Pinpoint the cell where the given text exists, returning its (X, Y) midpoint coordinate. 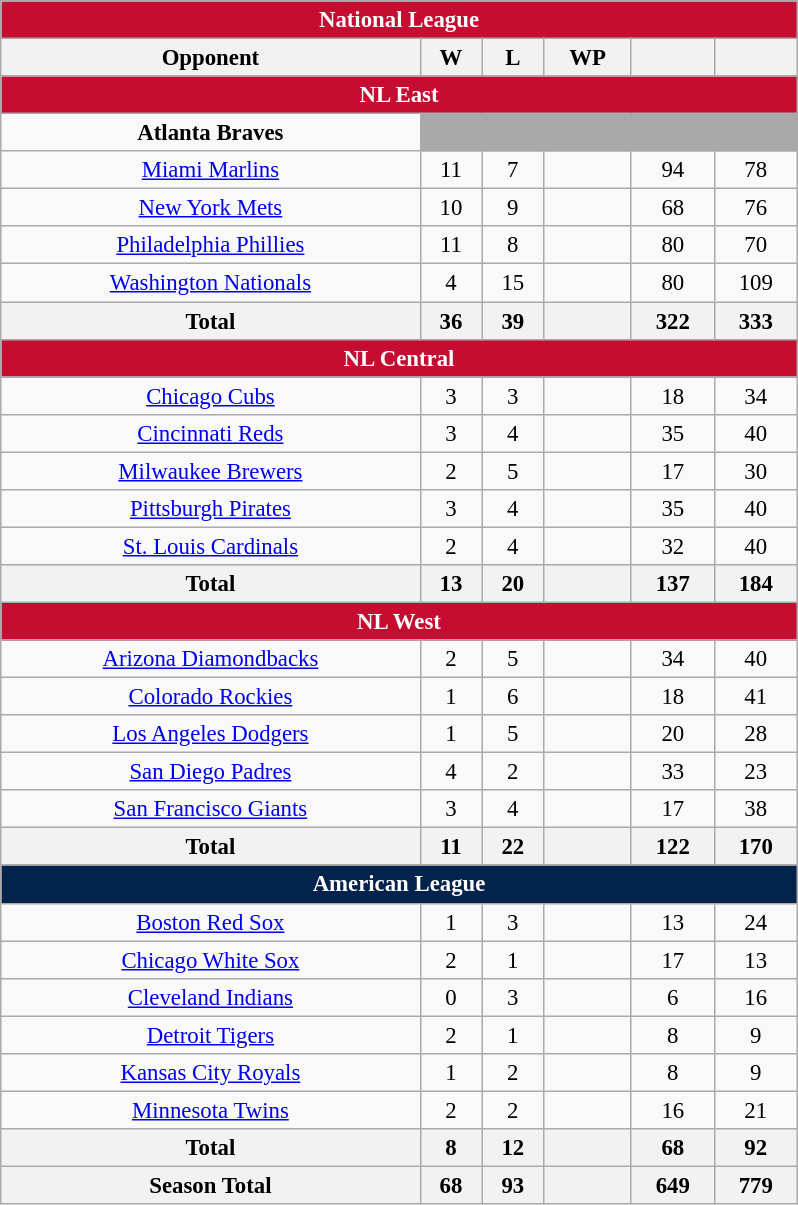
7 (513, 170)
NL East (399, 95)
WP (588, 58)
Pittsburgh Pirates (210, 509)
70 (756, 245)
National League (399, 20)
Cincinnati Reds (210, 433)
Arizona Diamondbacks (210, 659)
23 (756, 772)
Opponent (210, 58)
184 (756, 584)
Colorado Rockies (210, 697)
30 (756, 471)
Detroit Tigers (210, 1035)
32 (672, 546)
122 (672, 847)
Philadelphia Phillies (210, 245)
15 (513, 283)
L (513, 58)
Los Angeles Dodgers (210, 734)
Atlanta Braves (210, 133)
94 (672, 170)
33 (672, 772)
22 (513, 847)
New York Mets (210, 208)
28 (756, 734)
Milwaukee Brewers (210, 471)
92 (756, 1148)
San Francisco Giants (210, 809)
Miami Marlins (210, 170)
137 (672, 584)
San Diego Padres (210, 772)
American League (399, 885)
Boston Red Sox (210, 922)
333 (756, 321)
78 (756, 170)
Cleveland Indians (210, 997)
Season Total (210, 1185)
170 (756, 847)
NL Central (399, 358)
779 (756, 1185)
St. Louis Cardinals (210, 546)
41 (756, 697)
322 (672, 321)
Minnesota Twins (210, 1110)
W (451, 58)
39 (513, 321)
649 (672, 1185)
Washington Nationals (210, 283)
36 (451, 321)
Chicago White Sox (210, 960)
76 (756, 208)
24 (756, 922)
38 (756, 809)
Chicago Cubs (210, 396)
21 (756, 1110)
Kansas City Royals (210, 1073)
NL West (399, 621)
109 (756, 283)
93 (513, 1185)
12 (513, 1148)
10 (451, 208)
0 (451, 997)
